Return (x, y) of the center of cell containing provided text 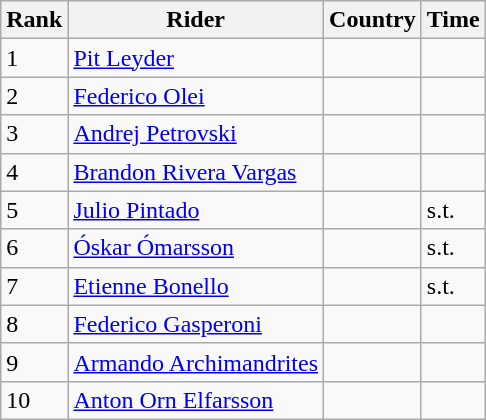
9 (34, 362)
8 (34, 324)
Julio Pintado (196, 210)
Federico Olei (196, 96)
7 (34, 286)
Rider (196, 20)
Brandon Rivera Vargas (196, 172)
Pit Leyder (196, 58)
Time (453, 20)
6 (34, 248)
3 (34, 134)
Country (373, 20)
Óskar Ómarsson (196, 248)
4 (34, 172)
Armando Archimandrites (196, 362)
Andrej Petrovski (196, 134)
1 (34, 58)
5 (34, 210)
Rank (34, 20)
Etienne Bonello (196, 286)
Federico Gasperoni (196, 324)
10 (34, 400)
2 (34, 96)
Anton Orn Elfarsson (196, 400)
